From the cell containing the given text, extract its center point as (x, y) coordinate. 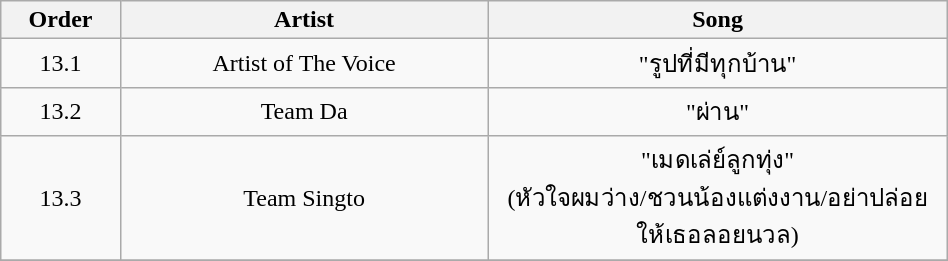
Team Singto (304, 198)
13.2 (61, 112)
Order (61, 20)
"เมดเล่ย์ลูกทุ่ง"(หัวใจผมว่าง/ชวนน้องแต่งงาน/อย่าปล่อยให้เธอลอยนวล) (718, 198)
"ผ่าน" (718, 112)
13.3 (61, 198)
"รูปที่มีทุกบ้าน" (718, 64)
Song (718, 20)
Team Da (304, 112)
Artist of The Voice (304, 64)
Artist (304, 20)
13.1 (61, 64)
